For the text-containing cell, return its midpoint in [x, y] coordinate format. 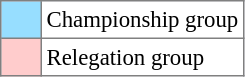
Relegation group [142, 57]
Championship group [142, 20]
